Pinpoint the cell where the given text exists, returning its (x, y) midpoint coordinate. 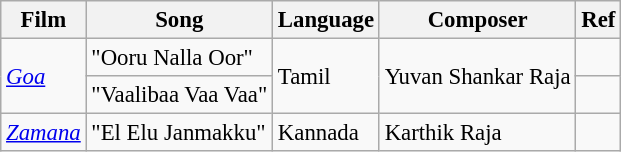
"Vaalibaa Vaa Vaa" (179, 95)
"Ooru Nalla Oor" (179, 58)
Language (326, 20)
Song (179, 20)
Film (44, 20)
Karthik Raja (478, 133)
Ref (598, 20)
Kannada (326, 133)
Composer (478, 20)
Yuvan Shankar Raja (478, 76)
Tamil (326, 76)
Goa (44, 76)
Zamana (44, 133)
"El Elu Janmakku" (179, 133)
